From the cell containing the given text, extract its center point as [x, y] coordinate. 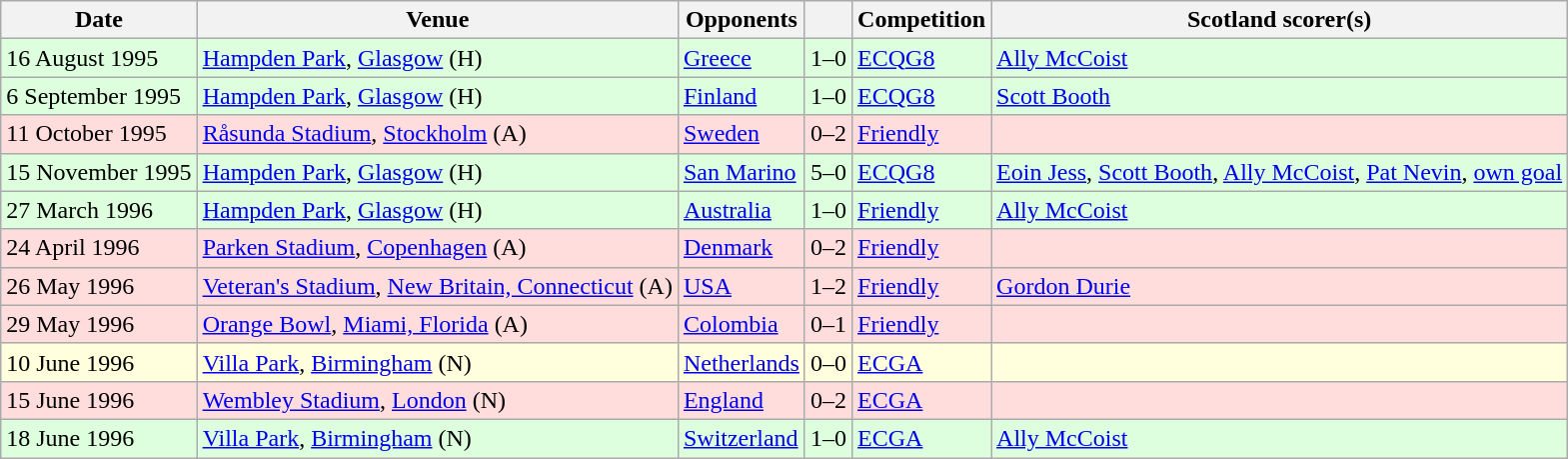
29 May 1996 [99, 324]
Switzerland [742, 438]
Orange Bowl, Miami, Florida (A) [438, 324]
0–1 [827, 324]
6 September 1995 [99, 96]
26 May 1996 [99, 286]
Sweden [742, 134]
Denmark [742, 248]
5–0 [827, 172]
Date [99, 20]
Parken Stadium, Copenhagen (A) [438, 248]
Gordon Durie [1279, 286]
Greece [742, 58]
16 August 1995 [99, 58]
11 October 1995 [99, 134]
27 March 1996 [99, 210]
Veteran's Stadium, New Britain, Connecticut (A) [438, 286]
15 November 1995 [99, 172]
USA [742, 286]
England [742, 400]
Competition [921, 20]
Finland [742, 96]
Netherlands [742, 362]
Scotland scorer(s) [1279, 20]
Råsunda Stadium, Stockholm (A) [438, 134]
Scott Booth [1279, 96]
1–2 [827, 286]
Opponents [742, 20]
24 April 1996 [99, 248]
Australia [742, 210]
Venue [438, 20]
Colombia [742, 324]
Wembley Stadium, London (N) [438, 400]
10 June 1996 [99, 362]
0–0 [827, 362]
18 June 1996 [99, 438]
San Marino [742, 172]
Eoin Jess, Scott Booth, Ally McCoist, Pat Nevin, own goal [1279, 172]
15 June 1996 [99, 400]
